Determine the (x, y) coordinate at the center of the cell enclosing the given text.  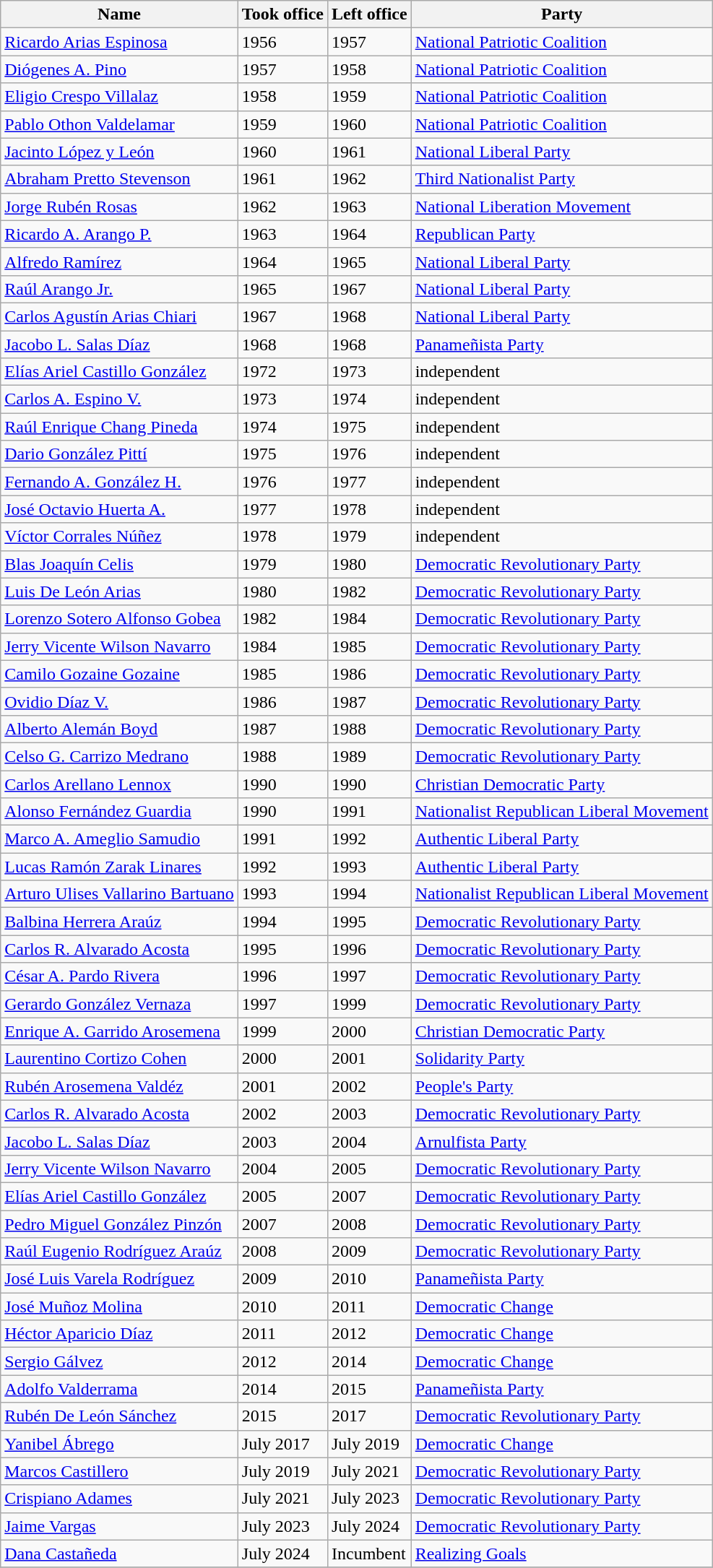
Camilo Gozaine Gozaine (120, 674)
Arturo Ulises Vallarino Bartuano (120, 894)
Dario González Pittí (120, 454)
Ovidio Díaz V. (120, 701)
Incumbent (369, 1554)
Balbina Herrera Araúz (120, 922)
Realizing Goals (562, 1554)
Héctor Aparicio Díaz (120, 1334)
Solidarity Party (562, 1059)
July 2017 (282, 1444)
Carlos Agustín Arias Chiari (120, 316)
José Octavio Huerta A. (120, 509)
Party (562, 14)
1972 (282, 372)
Arnulfista Party (562, 1141)
1956 (282, 42)
Alfredo Ramírez (120, 261)
Carlos A. Espino V. (120, 399)
2017 (369, 1416)
Alonso Fernández Guardia (120, 812)
Adolfo Valderrama (120, 1389)
Marco A. Ameglio Samudio (120, 839)
Carlos Arellano Lennox (120, 784)
Dana Castañeda (120, 1554)
Laurentino Cortizo Cohen (120, 1059)
Jacinto López y León (120, 152)
Gerardo González Vernaza (120, 1004)
Blas Joaquín Celis (120, 564)
Raúl Enrique Chang Pineda (120, 427)
Enrique A. Garrido Arosemena (120, 1031)
Pedro Miguel González Pinzón (120, 1224)
Yanibel Ábrego (120, 1444)
Luis De León Arias (120, 592)
1989 (369, 756)
Raúl Arango Jr. (120, 289)
Jorge Rubén Rosas (120, 207)
Marcos Castillero (120, 1471)
Third Nationalist Party (562, 179)
Crispiano Adames (120, 1499)
Alberto Alemán Boyd (120, 729)
Raúl Eugenio Rodríguez Araúz (120, 1252)
Lucas Ramón Zarak Linares (120, 867)
National Liberation Movement (562, 207)
Eligio Crespo Villalaz (120, 97)
José Muñoz Molina (120, 1307)
Pablo Othon Valdelamar (120, 124)
Ricardo A. Arango P. (120, 234)
Rubén Arosemena Valdéz (120, 1086)
Ricardo Arias Espinosa (120, 42)
Name (120, 14)
People's Party (562, 1086)
Celso G. Carrizo Medrano (120, 756)
Took office (282, 14)
Víctor Corrales Núñez (120, 537)
José Luis Varela Rodríguez (120, 1279)
Abraham Pretto Stevenson (120, 179)
Fernando A. González H. (120, 482)
Rubén De León Sánchez (120, 1416)
Jaime Vargas (120, 1526)
Sergio Gálvez (120, 1361)
Diógenes A. Pino (120, 69)
Left office (369, 14)
Lorenzo Sotero Alfonso Gobea (120, 619)
Republican Party (562, 234)
César A. Pardo Rivera (120, 976)
